Detect which cell encompasses the target text, then output its [x, y] center coordinate. 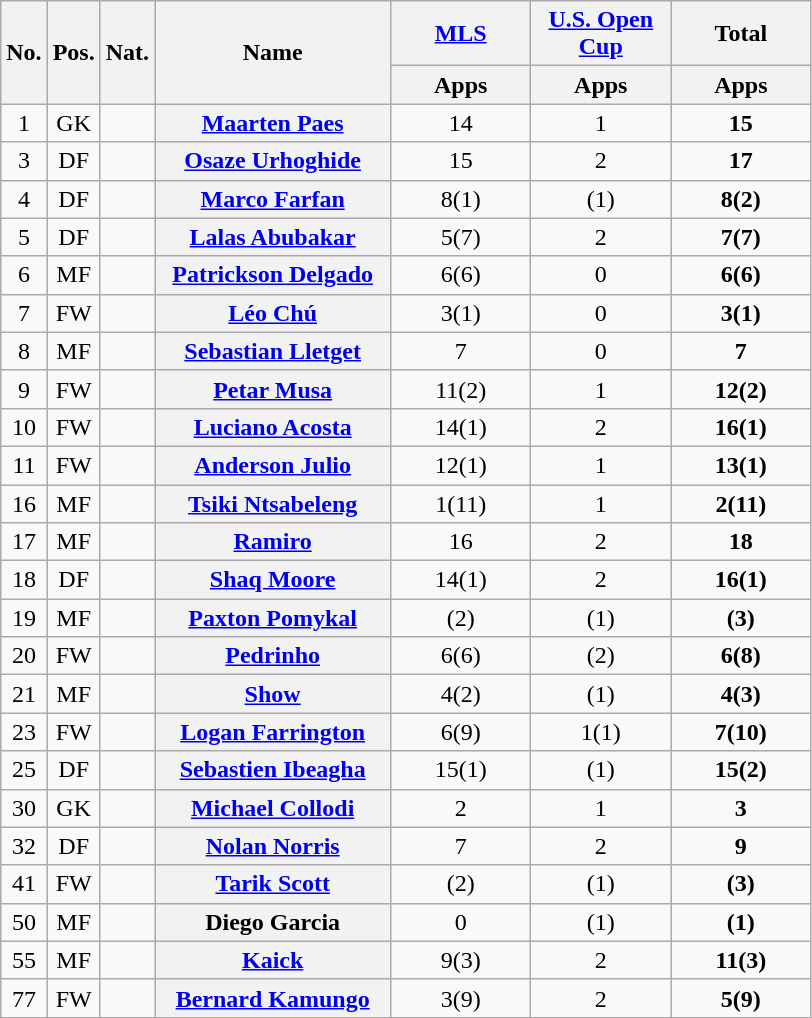
32 [24, 846]
Anderson Julio [273, 465]
Shaq Moore [273, 580]
7(7) [741, 237]
11 [24, 465]
3(9) [461, 998]
Patrickson Delgado [273, 275]
Kaick [273, 960]
8(1) [461, 199]
21 [24, 694]
Nolan Norris [273, 846]
20 [24, 656]
5(7) [461, 237]
Léo Chú [273, 313]
14 [461, 123]
1(11) [461, 503]
10 [24, 427]
Lalas Abubakar [273, 237]
4(3) [741, 694]
Nat. [127, 52]
41 [24, 884]
Osaze Urhoghide [273, 161]
6(9) [461, 732]
8(2) [741, 199]
Diego Garcia [273, 922]
U.S. Open Cup [601, 34]
Pedrinho [273, 656]
13(1) [741, 465]
7(10) [741, 732]
6(8) [741, 656]
Sebastian Lletget [273, 351]
19 [24, 618]
Luciano Acosta [273, 427]
MLS [461, 34]
Tsiki Ntsabeleng [273, 503]
23 [24, 732]
6 [24, 275]
12(1) [461, 465]
77 [24, 998]
No. [24, 52]
11(3) [741, 960]
Marco Farfan [273, 199]
Tarik Scott [273, 884]
Michael Collodi [273, 808]
Name [273, 52]
2(11) [741, 503]
Bernard Kamungo [273, 998]
Ramiro [273, 542]
25 [24, 770]
4(2) [461, 694]
Logan Farrington [273, 732]
Petar Musa [273, 389]
12(2) [741, 389]
55 [24, 960]
15(2) [741, 770]
5(9) [741, 998]
15(1) [461, 770]
5 [24, 237]
Sebastien Ibeagha [273, 770]
30 [24, 808]
Paxton Pomykal [273, 618]
9(3) [461, 960]
Show [273, 694]
4 [24, 199]
1(1) [601, 732]
8 [24, 351]
11(2) [461, 389]
Total [741, 34]
Pos. [74, 52]
50 [24, 922]
Maarten Paes [273, 123]
